Provide the [x, y] coordinate of the cell's center where the given text is located.  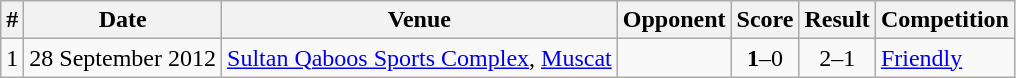
1–0 [765, 58]
2–1 [837, 58]
# [12, 20]
Friendly [944, 58]
Venue [420, 20]
Competition [944, 20]
1 [12, 58]
Result [837, 20]
Date [123, 20]
Score [765, 20]
Opponent [674, 20]
28 September 2012 [123, 58]
Sultan Qaboos Sports Complex, Muscat [420, 58]
